Search for the cell housing the specified text and yield its (x, y) center coordinate. 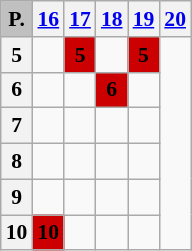
7 (17, 126)
8 (17, 162)
19 (144, 19)
17 (80, 19)
20 (175, 19)
18 (112, 19)
P. (17, 19)
9 (17, 197)
16 (48, 19)
